Locate the cell with the specified text and output its [x, y] center coordinate. 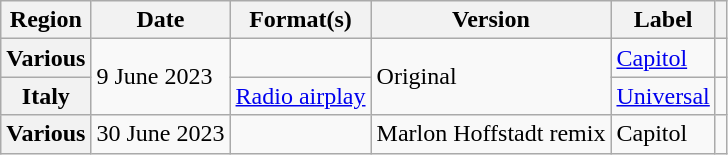
Original [491, 77]
Italy [46, 96]
9 June 2023 [160, 77]
Region [46, 20]
Label [663, 20]
Version [491, 20]
Radio airplay [300, 96]
Marlon Hoffstadt remix [491, 134]
Date [160, 20]
Format(s) [300, 20]
Universal [663, 96]
30 June 2023 [160, 134]
